Pinpoint the cell where the given text exists, returning its [X, Y] midpoint coordinate. 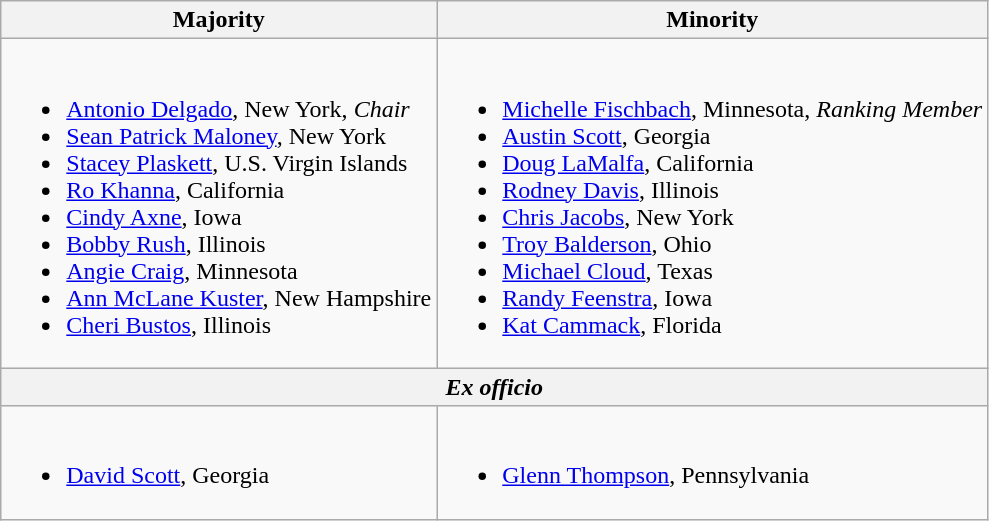
David Scott, Georgia [219, 462]
Ex officio [494, 387]
Minority [712, 20]
Glenn Thompson, Pennsylvania [712, 462]
Majority [219, 20]
